Provide the (X, Y) coordinate of the cell's center where the given text is located.  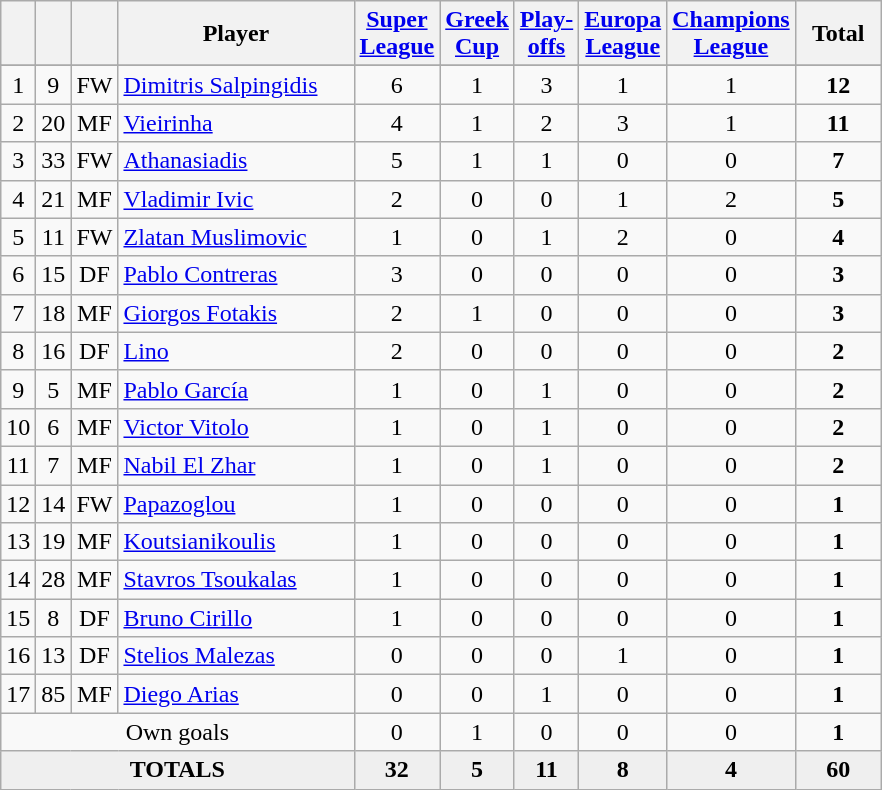
Vladimir Ivic (236, 199)
18 (54, 313)
17 (18, 694)
10 (18, 427)
Champions League (731, 34)
Stelios Malezas (236, 656)
Play-offs (546, 34)
Pablo García (236, 389)
Europa League (623, 34)
Vieirinha (236, 123)
Lino (236, 351)
Pablo Contreras (236, 275)
60 (838, 770)
Stavros Tsoukalas (236, 580)
TOTALS (178, 770)
33 (54, 161)
Koutsianikoulis (236, 542)
Total (838, 34)
Bruno Cirillo (236, 618)
19 (54, 542)
Own goals (178, 732)
Dimitris Salpingidis (236, 85)
Zlatan Muslimovic (236, 237)
Athanasiadis (236, 161)
Super League (397, 34)
32 (397, 770)
28 (54, 580)
Diego Arias (236, 694)
85 (54, 694)
Player (236, 34)
Victor Vitolo (236, 427)
20 (54, 123)
21 (54, 199)
Nabil El Zhar (236, 465)
Papazoglou (236, 503)
Greek Cup (478, 34)
Giorgos Fotakis (236, 313)
